Identify which cell holds the provided text, then report its (X, Y) central coordinate. 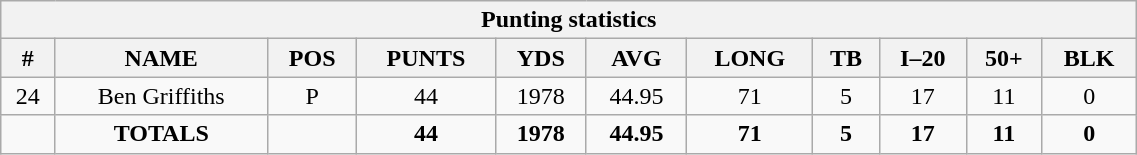
NAME (162, 58)
I–20 (922, 58)
Ben Griffiths (162, 96)
50+ (1004, 58)
TB (846, 58)
Punting statistics (569, 20)
AVG (636, 58)
LONG (750, 58)
# (28, 58)
TOTALS (162, 134)
PUNTS (426, 58)
YDS (540, 58)
24 (28, 96)
P (312, 96)
BLK (1088, 58)
POS (312, 58)
